Scan for the cell matching the given text and deliver its [x, y] coordinate at center. 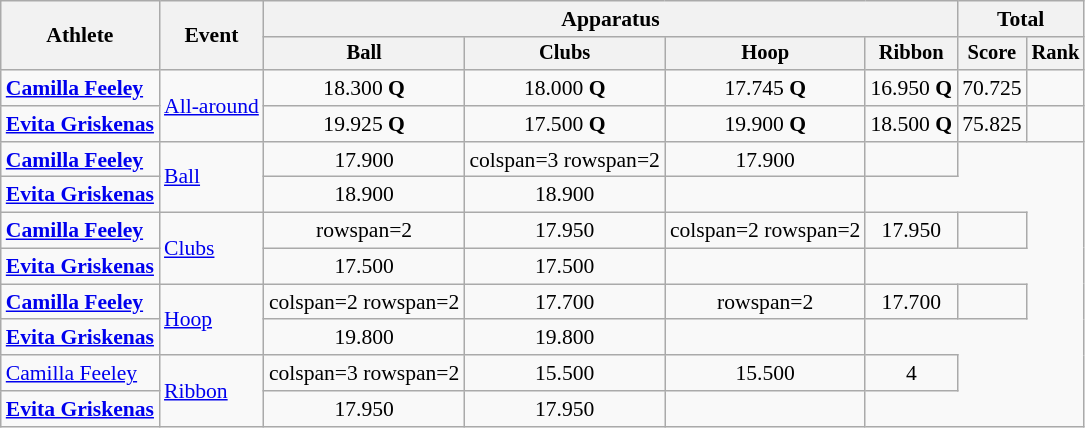
18.300 Q [364, 88]
Score [992, 54]
Apparatus [610, 19]
Event [212, 36]
17.745 Q [766, 88]
17.500 Q [564, 124]
Rank [1056, 54]
70.725 [992, 88]
All-around [212, 106]
Total [1020, 19]
16.950 Q [911, 88]
19.925 Q [364, 124]
18.500 Q [911, 124]
19.900 Q [766, 124]
18.000 Q [564, 88]
Athlete [80, 36]
75.825 [992, 124]
4 [911, 373]
